Return (x, y) of the center of cell containing provided text 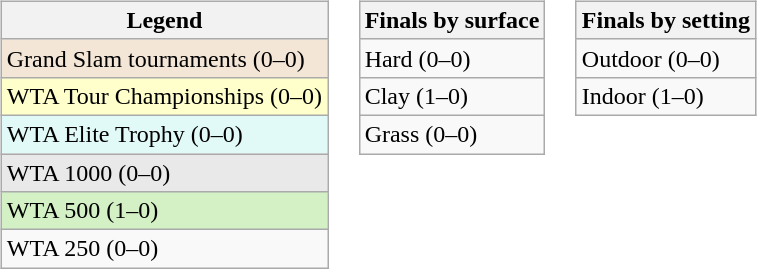
WTA Elite Trophy (0–0) (164, 134)
Finals by surface (452, 20)
Legend (164, 20)
Clay (1–0) (452, 96)
WTA 1000 (0–0) (164, 173)
WTA 250 (0–0) (164, 249)
WTA Tour Championships (0–0) (164, 96)
Grass (0–0) (452, 134)
Grand Slam tournaments (0–0) (164, 58)
Outdoor (0–0) (666, 58)
Indoor (1–0) (666, 96)
WTA 500 (1–0) (164, 211)
Finals by setting (666, 20)
Hard (0–0) (452, 58)
